Capture the cell that displays the provided text and extract its (X, Y) central coordinate. 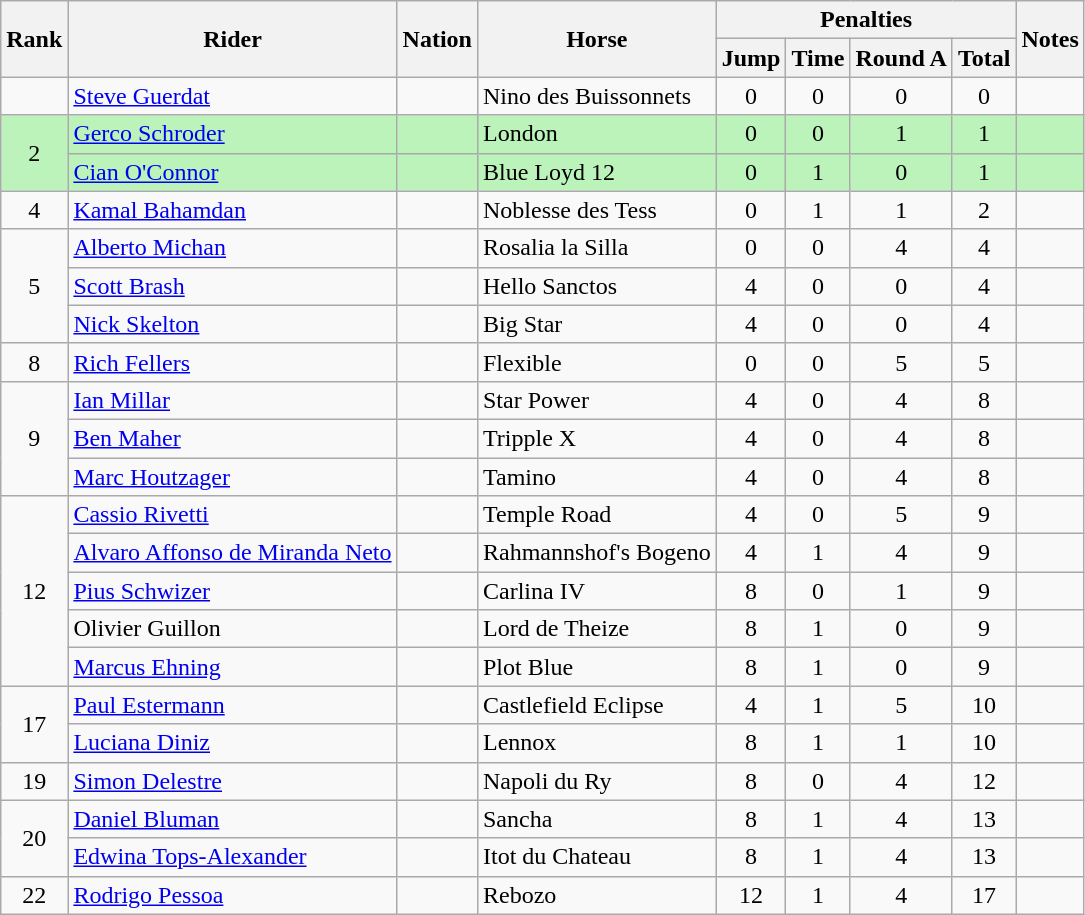
Lord de Theize (596, 629)
Penalties (866, 20)
Scott Brash (232, 286)
Star Power (596, 400)
Alvaro Affonso de Miranda Neto (232, 553)
Noblesse des Tess (596, 210)
Rodrigo Pessoa (232, 895)
Time (818, 58)
Olivier Guillon (232, 629)
Ben Maher (232, 438)
Horse (596, 39)
Rank (34, 39)
Carlina IV (596, 591)
Rider (232, 39)
20 (34, 838)
Temple Road (596, 515)
Rahmannshof's Bogeno (596, 553)
Tripple X (596, 438)
Simon Delestre (232, 781)
Daniel Bluman (232, 819)
Kamal Bahamdan (232, 210)
Plot Blue (596, 667)
London (596, 134)
Edwina Tops-Alexander (232, 857)
Notes (1050, 39)
Lennox (596, 743)
Tamino (596, 477)
Sancha (596, 819)
Hello Sanctos (596, 286)
Marc Houtzager (232, 477)
Rosalia la Silla (596, 248)
Nino des Buissonnets (596, 96)
Steve Guerdat (232, 96)
Big Star (596, 324)
Luciana Diniz (232, 743)
Blue Loyd 12 (596, 172)
Castlefield Eclipse (596, 705)
Gerco Schroder (232, 134)
Itot du Chateau (596, 857)
22 (34, 895)
Nick Skelton (232, 324)
Cassio Rivetti (232, 515)
Round A (901, 58)
Jump (751, 58)
Rebozo (596, 895)
Cian O'Connor (232, 172)
Total (984, 58)
Rich Fellers (232, 362)
Paul Estermann (232, 705)
Nation (437, 39)
Flexible (596, 362)
Alberto Michan (232, 248)
Napoli du Ry (596, 781)
19 (34, 781)
Marcus Ehning (232, 667)
Pius Schwizer (232, 591)
Ian Millar (232, 400)
